Identify which cell holds the provided text, then report its (X, Y) central coordinate. 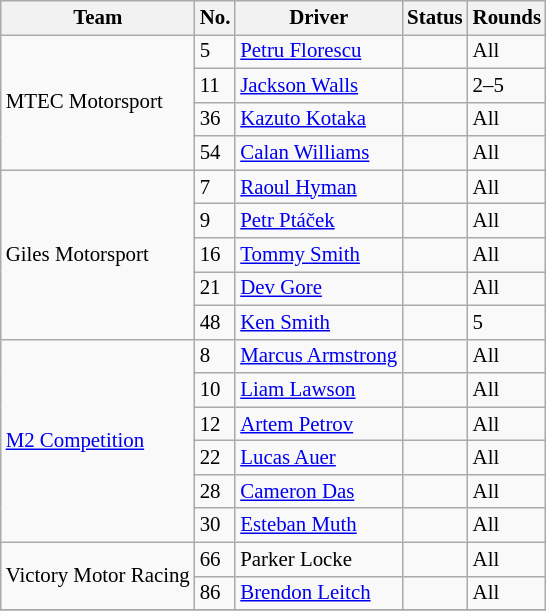
Parker Locke (318, 559)
Marcus Armstrong (318, 356)
2–5 (507, 85)
8 (216, 356)
Rounds (507, 18)
Petru Florescu (318, 51)
Artem Petrov (318, 424)
7 (216, 187)
Driver (318, 18)
36 (216, 119)
54 (216, 153)
Cameron Das (318, 491)
21 (216, 288)
86 (216, 593)
MTEC Motorsport (98, 102)
16 (216, 255)
Kazuto Kotaka (318, 119)
Victory Motor Racing (98, 576)
Petr Ptáček (318, 221)
48 (216, 322)
M2 Competition (98, 440)
Raoul Hyman (318, 187)
Esteban Muth (318, 525)
10 (216, 390)
Status (435, 18)
No. (216, 18)
Liam Lawson (318, 390)
Giles Motorsport (98, 254)
12 (216, 424)
9 (216, 221)
66 (216, 559)
22 (216, 458)
30 (216, 525)
11 (216, 85)
Brendon Leitch (318, 593)
Team (98, 18)
Calan Williams (318, 153)
Tommy Smith (318, 255)
Jackson Walls (318, 85)
Ken Smith (318, 322)
Dev Gore (318, 288)
Lucas Auer (318, 458)
28 (216, 491)
